Pinpoint the cell where the given text exists, returning its [X, Y] midpoint coordinate. 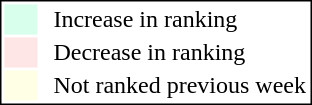
Not ranked previous week [180, 85]
Decrease in ranking [180, 53]
Increase in ranking [180, 19]
